Search for the cell housing the specified text and yield its [x, y] center coordinate. 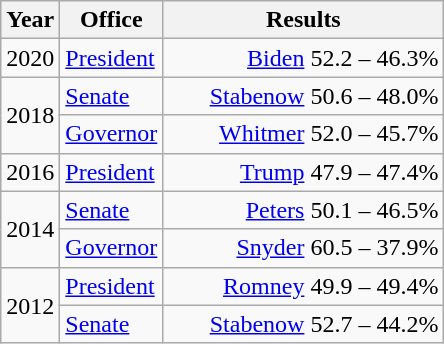
Biden 52.2 – 46.3% [304, 58]
2020 [30, 58]
Peters 50.1 – 46.5% [304, 210]
Snyder 60.5 – 37.9% [304, 248]
Office [112, 20]
2018 [30, 115]
Trump 47.9 – 47.4% [304, 172]
Results [304, 20]
2012 [30, 305]
Year [30, 20]
2014 [30, 229]
Stabenow 52.7 – 44.2% [304, 324]
Romney 49.9 – 49.4% [304, 286]
Whitmer 52.0 – 45.7% [304, 134]
Stabenow 50.6 – 48.0% [304, 96]
2016 [30, 172]
